From the cell containing the given text, extract its center point as (x, y) coordinate. 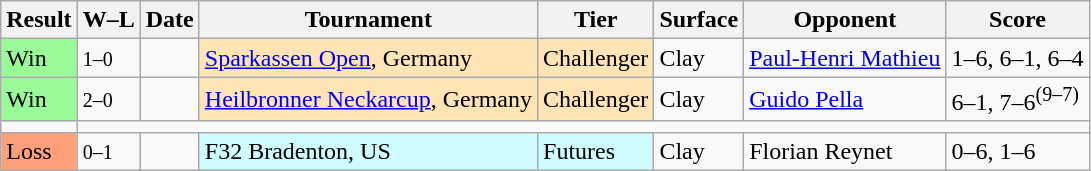
6–1, 7–6(9–7) (1018, 100)
W–L (108, 20)
Guido Pella (845, 100)
Futures (596, 151)
0–6, 1–6 (1018, 151)
Date (170, 20)
2–0 (108, 100)
Tournament (368, 20)
1–6, 6–1, 6–4 (1018, 58)
Loss (39, 151)
Sparkassen Open, Germany (368, 58)
Result (39, 20)
1–0 (108, 58)
Opponent (845, 20)
Heilbronner Neckarcup, Germany (368, 100)
F32 Bradenton, US (368, 151)
Surface (699, 20)
Score (1018, 20)
0–1 (108, 151)
Florian Reynet (845, 151)
Tier (596, 20)
Paul-Henri Mathieu (845, 58)
